Return [x, y] of the center of cell containing provided text 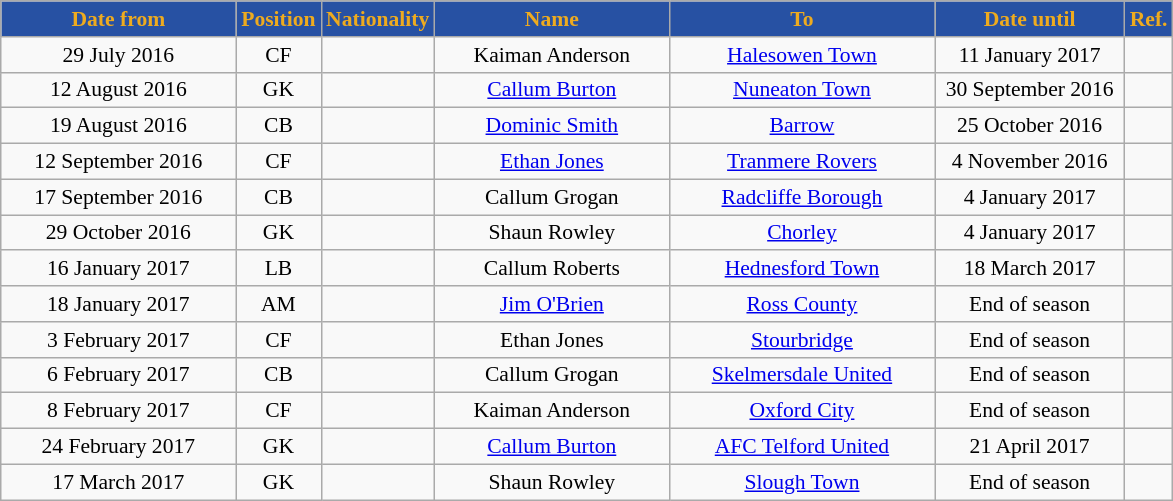
AFC Telford United [802, 447]
4 November 2016 [1030, 162]
17 September 2016 [118, 197]
Date from [118, 19]
Halesowen Town [802, 55]
Date until [1030, 19]
Position [278, 19]
30 September 2016 [1030, 90]
8 February 2017 [118, 411]
Oxford City [802, 411]
Name [552, 19]
Stourbridge [802, 340]
25 October 2016 [1030, 126]
24 February 2017 [118, 447]
19 August 2016 [118, 126]
Slough Town [802, 482]
Chorley [802, 233]
Dominic Smith [552, 126]
6 February 2017 [118, 375]
29 October 2016 [118, 233]
Barrow [802, 126]
Ross County [802, 304]
12 August 2016 [118, 90]
11 January 2017 [1030, 55]
12 September 2016 [118, 162]
21 April 2017 [1030, 447]
Callum Roberts [552, 269]
Nuneaton Town [802, 90]
LB [278, 269]
29 July 2016 [118, 55]
16 January 2017 [118, 269]
17 March 2017 [118, 482]
AM [278, 304]
Skelmersdale United [802, 375]
Radcliffe Borough [802, 197]
Tranmere Rovers [802, 162]
Ref. [1149, 19]
Jim O'Brien [552, 304]
Hednesford Town [802, 269]
18 January 2017 [118, 304]
3 February 2017 [118, 340]
18 March 2017 [1030, 269]
To [802, 19]
Nationality [378, 19]
